Locate the cell with the specified text and output its (X, Y) center coordinate. 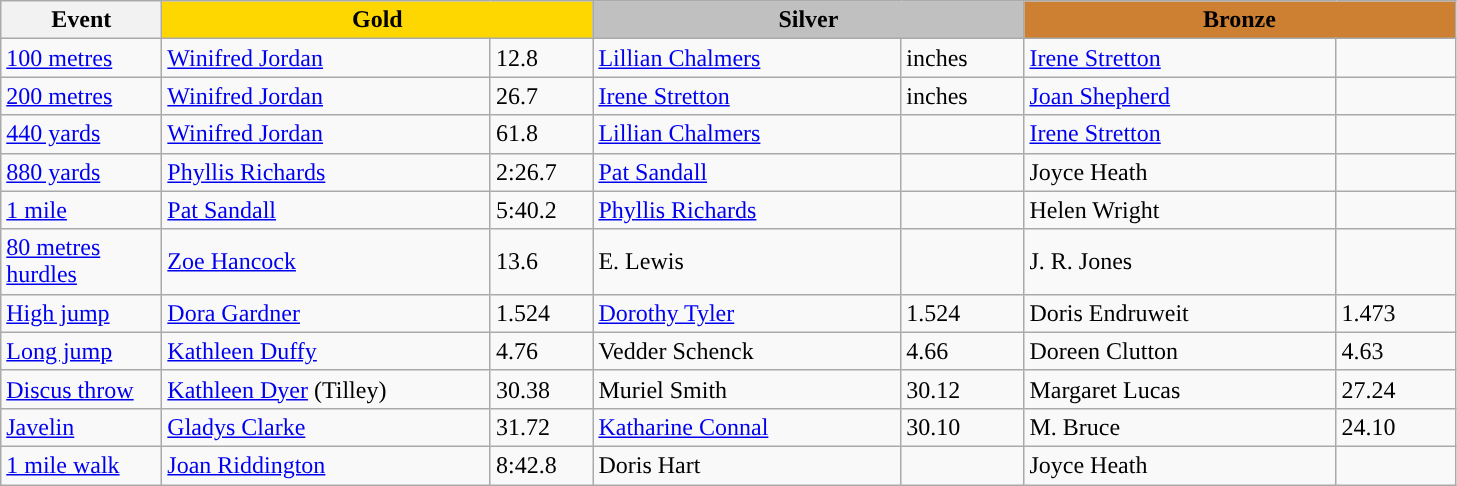
1.473 (1396, 313)
Katharine Connal (747, 427)
Bronze (1240, 20)
High jump (82, 313)
4.76 (541, 351)
80 metres hurdles (82, 262)
200 metres (82, 96)
31.72 (541, 427)
27.24 (1396, 389)
Muriel Smith (747, 389)
4.63 (1396, 351)
2:26.7 (541, 172)
1 mile walk (82, 465)
Kathleen Duffy (326, 351)
30.12 (962, 389)
1 mile (82, 210)
Zoe Hancock (326, 262)
Long jump (82, 351)
12.8 (541, 58)
100 metres (82, 58)
Joan Riddington (326, 465)
Dora Gardner (326, 313)
26.7 (541, 96)
5:40.2 (541, 210)
Gladys Clarke (326, 427)
Silver (808, 20)
61.8 (541, 134)
Kathleen Dyer (Tilley) (326, 389)
Helen Wright (1180, 210)
Dorothy Tyler (747, 313)
Doris Endruweit (1180, 313)
M. Bruce (1180, 427)
Discus throw (82, 389)
8:42.8 (541, 465)
30.38 (541, 389)
440 yards (82, 134)
24.10 (1396, 427)
Javelin (82, 427)
Event (82, 20)
J. R. Jones (1180, 262)
Doreen Clutton (1180, 351)
Margaret Lucas (1180, 389)
Doris Hart (747, 465)
13.6 (541, 262)
Vedder Schenck (747, 351)
Joan Shepherd (1180, 96)
Gold (378, 20)
E. Lewis (747, 262)
30.10 (962, 427)
4.66 (962, 351)
880 yards (82, 172)
